Find where the given text appears and provide that cell's center as (x, y) coordinate. 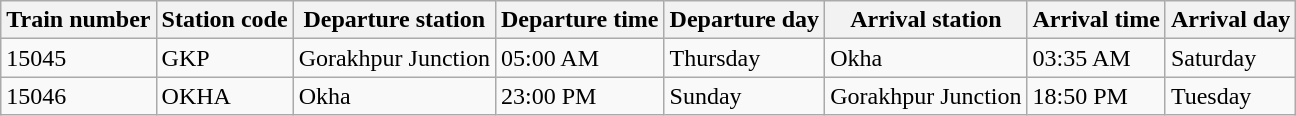
Station code (224, 20)
05:00 AM (580, 58)
Train number (78, 20)
18:50 PM (1096, 96)
Tuesday (1230, 96)
15045 (78, 58)
15046 (78, 96)
Departure time (580, 20)
Arrival station (926, 20)
OKHA (224, 96)
Arrival time (1096, 20)
Sunday (744, 96)
GKP (224, 58)
Thursday (744, 58)
03:35 AM (1096, 58)
23:00 PM (580, 96)
Departure station (394, 20)
Arrival day (1230, 20)
Saturday (1230, 58)
Departure day (744, 20)
